Capture the cell that displays the provided text and extract its [X, Y] central coordinate. 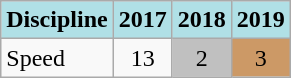
Speed [57, 58]
3 [260, 58]
2018 [202, 20]
2017 [142, 20]
2 [202, 58]
13 [142, 58]
2019 [260, 20]
Discipline [57, 20]
